Return the [x, y] coordinate for the center point of the cell that contains the specified text.  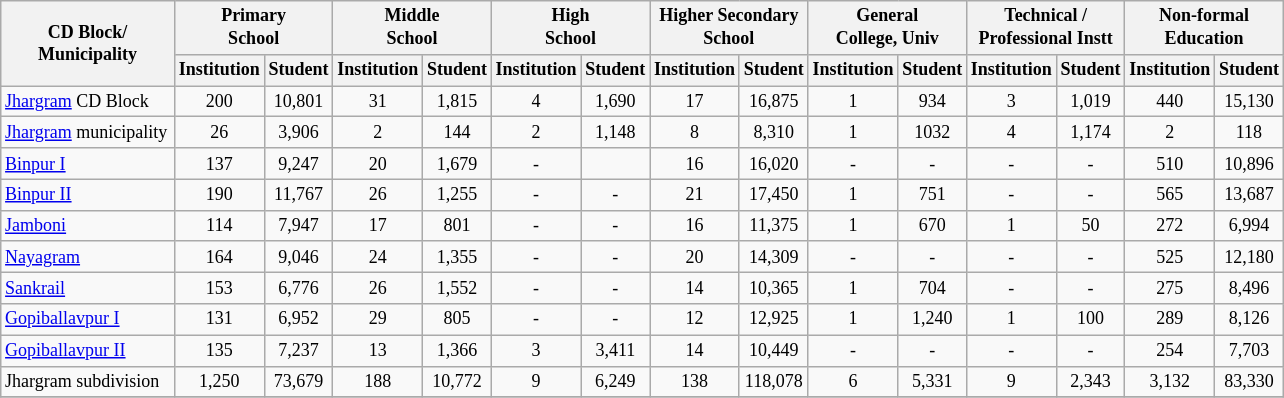
1,148 [616, 132]
289 [1170, 320]
188 [378, 382]
1032 [932, 132]
7,947 [298, 226]
100 [1090, 320]
118 [1250, 132]
118,078 [774, 382]
83,330 [1250, 382]
15,130 [1250, 102]
Jhargram CD Block [88, 102]
11,375 [774, 226]
138 [695, 382]
12,925 [774, 320]
144 [458, 132]
7,237 [298, 350]
440 [1170, 102]
1,679 [458, 164]
6,776 [298, 288]
50 [1090, 226]
805 [458, 320]
131 [219, 320]
GeneralCollege, Univ [887, 28]
200 [219, 102]
10,896 [1250, 164]
MiddleSchool [412, 28]
16,875 [774, 102]
510 [1170, 164]
1,355 [458, 256]
1,552 [458, 288]
Binpur II [88, 194]
254 [1170, 350]
Higher SecondarySchool [729, 28]
1,019 [1090, 102]
10,365 [774, 288]
Technical /Professional Instt [1045, 28]
17,450 [774, 194]
24 [378, 256]
13,687 [1250, 194]
12,180 [1250, 256]
3,906 [298, 132]
CD Block/ Municipality [88, 44]
73,679 [298, 382]
114 [219, 226]
10,772 [458, 382]
3,132 [1170, 382]
Jhargram subdivision [88, 382]
9,046 [298, 256]
Jamboni [88, 226]
2,343 [1090, 382]
16,020 [774, 164]
8,496 [1250, 288]
275 [1170, 288]
135 [219, 350]
8,126 [1250, 320]
704 [932, 288]
751 [932, 194]
29 [378, 320]
525 [1170, 256]
272 [1170, 226]
HighSchool [570, 28]
31 [378, 102]
137 [219, 164]
21 [695, 194]
8 [695, 132]
11,767 [298, 194]
7,703 [1250, 350]
1,366 [458, 350]
8,310 [774, 132]
Nayagram [88, 256]
190 [219, 194]
6,994 [1250, 226]
6 [853, 382]
5,331 [932, 382]
10,801 [298, 102]
13 [378, 350]
1,815 [458, 102]
3,411 [616, 350]
Binpur I [88, 164]
153 [219, 288]
10,449 [774, 350]
1,174 [1090, 132]
164 [219, 256]
Non-formalEducation [1204, 28]
Gopiballavpur I [88, 320]
934 [932, 102]
Sankrail [88, 288]
1,250 [219, 382]
Gopiballavpur II [88, 350]
801 [458, 226]
1,255 [458, 194]
9,247 [298, 164]
565 [1170, 194]
6,249 [616, 382]
14,309 [774, 256]
PrimarySchool [253, 28]
12 [695, 320]
670 [932, 226]
6,952 [298, 320]
1,240 [932, 320]
1,690 [616, 102]
Jhargram municipality [88, 132]
